Return (x, y) of the center of cell containing provided text 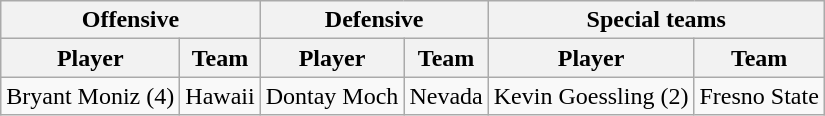
Defensive (374, 20)
Kevin Goessling (2) (591, 96)
Nevada (446, 96)
Fresno State (759, 96)
Bryant Moniz (4) (90, 96)
Hawaii (220, 96)
Special teams (656, 20)
Dontay Moch (332, 96)
Offensive (130, 20)
